Detect which cell encompasses the target text, then output its [X, Y] center coordinate. 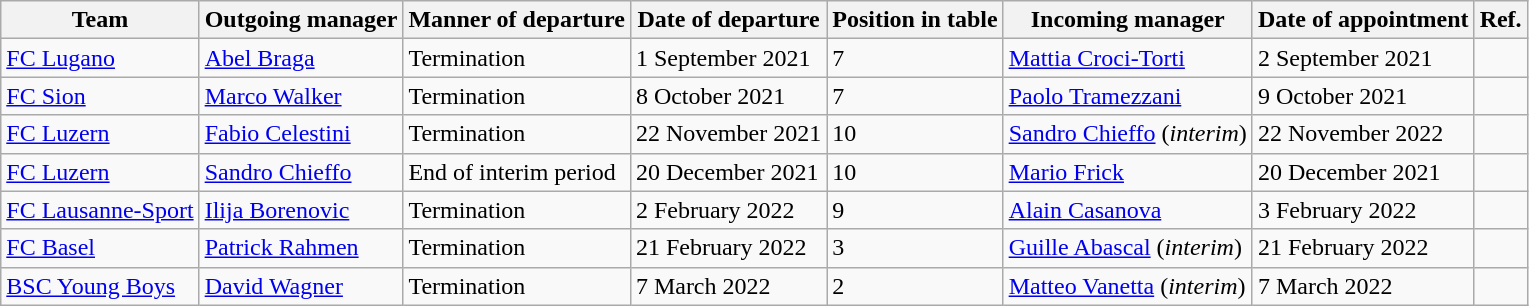
BSC Young Boys [100, 286]
Mario Frick [1128, 172]
3 February 2022 [1363, 210]
Marco Walker [301, 96]
2 [915, 286]
David Wagner [301, 286]
Date of departure [728, 20]
Alain Casanova [1128, 210]
Paolo Tramezzani [1128, 96]
Patrick Rahmen [301, 248]
Incoming manager [1128, 20]
1 September 2021 [728, 58]
Matteo Vanetta (interim) [1128, 286]
22 November 2022 [1363, 134]
Manner of departure [516, 20]
9 [915, 210]
22 November 2021 [728, 134]
FC Sion [100, 96]
3 [915, 248]
2 February 2022 [728, 210]
Position in table [915, 20]
Fabio Celestini [301, 134]
Guille Abascal (interim) [1128, 248]
9 October 2021 [1363, 96]
FC Lugano [100, 58]
8 October 2021 [728, 96]
Date of appointment [1363, 20]
Team [100, 20]
2 September 2021 [1363, 58]
Ref. [1500, 20]
Ilija Borenovic [301, 210]
FC Lausanne-Sport [100, 210]
Abel Braga [301, 58]
Mattia Croci-Torti [1128, 58]
Outgoing manager [301, 20]
Sandro Chieffo [301, 172]
FC Basel [100, 248]
Sandro Chieffo (interim) [1128, 134]
End of interim period [516, 172]
